Find where the given text appears and provide that cell's center as (x, y) coordinate. 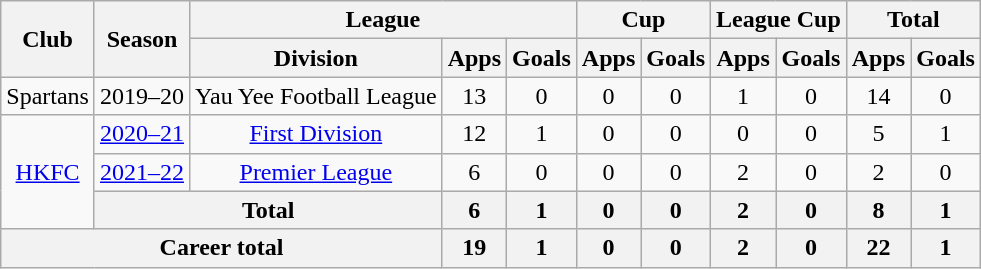
Yau Yee Football League (316, 96)
First Division (316, 134)
5 (878, 134)
8 (878, 210)
HKFC (48, 172)
Career total (222, 248)
League (384, 20)
Division (316, 58)
2019–20 (142, 96)
Premier League (316, 172)
12 (474, 134)
2020–21 (142, 134)
14 (878, 96)
22 (878, 248)
Season (142, 39)
Club (48, 39)
13 (474, 96)
Spartans (48, 96)
Cup (643, 20)
2021–22 (142, 172)
19 (474, 248)
League Cup (779, 20)
